Provide the [x, y] coordinate of the cell's center where the given text is located.  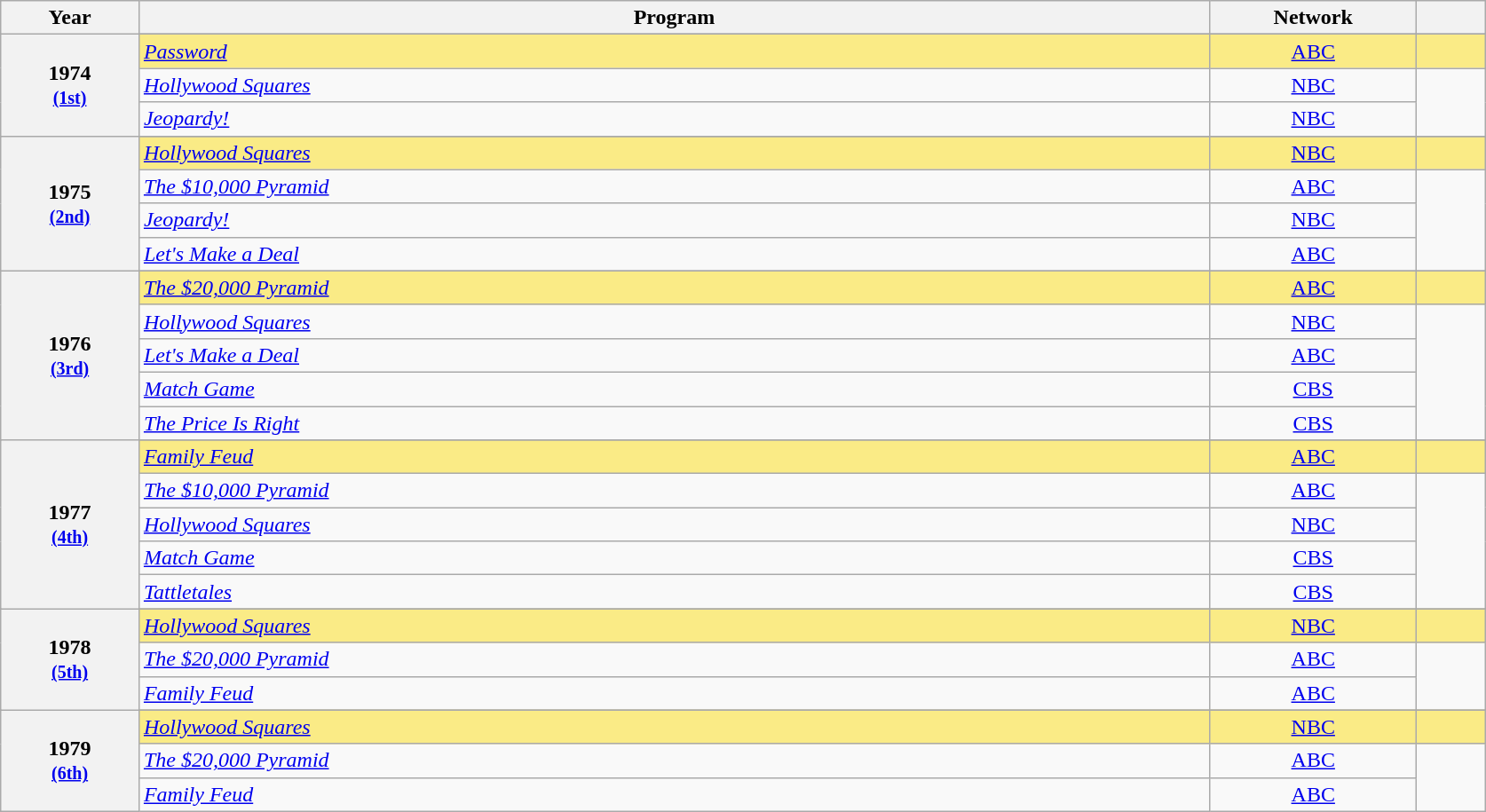
Network [1314, 18]
Password [674, 51]
1975 (2nd) [70, 203]
1974 (1st) [70, 85]
1978 (5th) [70, 659]
1979 (6th) [70, 761]
Tattletales [674, 592]
1977 (4th) [70, 524]
1976 (3rd) [70, 355]
Year [70, 18]
Program [674, 18]
The Price Is Right [674, 423]
